Extract the [x, y] coordinate from the center of the cell holding the provided text.  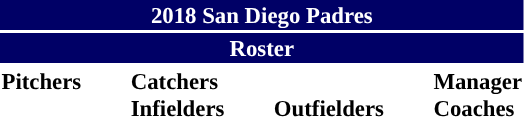
2018 San Diego Padres [262, 15]
Roster [262, 48]
